Locate the cell with the specified text and output its [x, y] center coordinate. 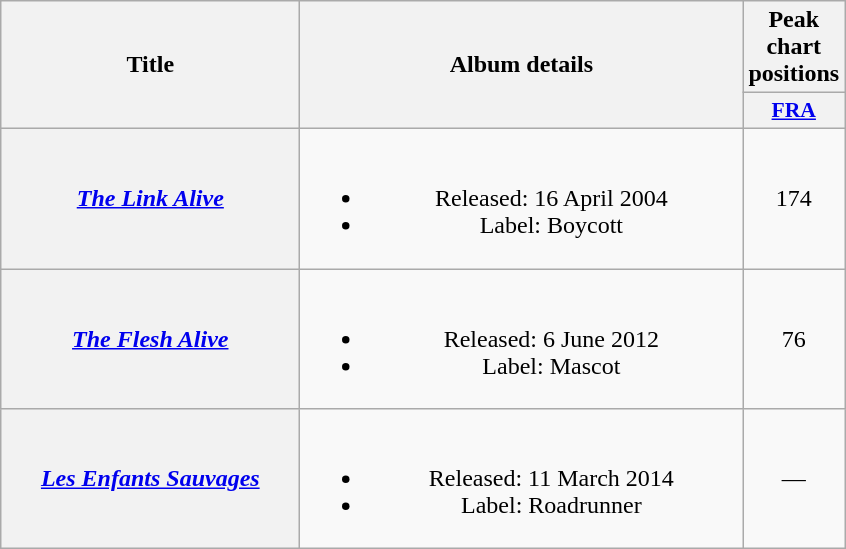
The Link Alive [150, 198]
76 [794, 338]
Title [150, 65]
Released: 16 April 2004Label: Boycott [522, 198]
Released: 11 March 2014Label: Roadrunner [522, 479]
— [794, 479]
174 [794, 198]
Released: 6 June 2012Label: Mascot [522, 338]
FRA [794, 111]
The Flesh Alive [150, 338]
Album details [522, 65]
Les Enfants Sauvages [150, 479]
Peak chart positions [794, 47]
